Detect which cell encompasses the target text, then output its (x, y) center coordinate. 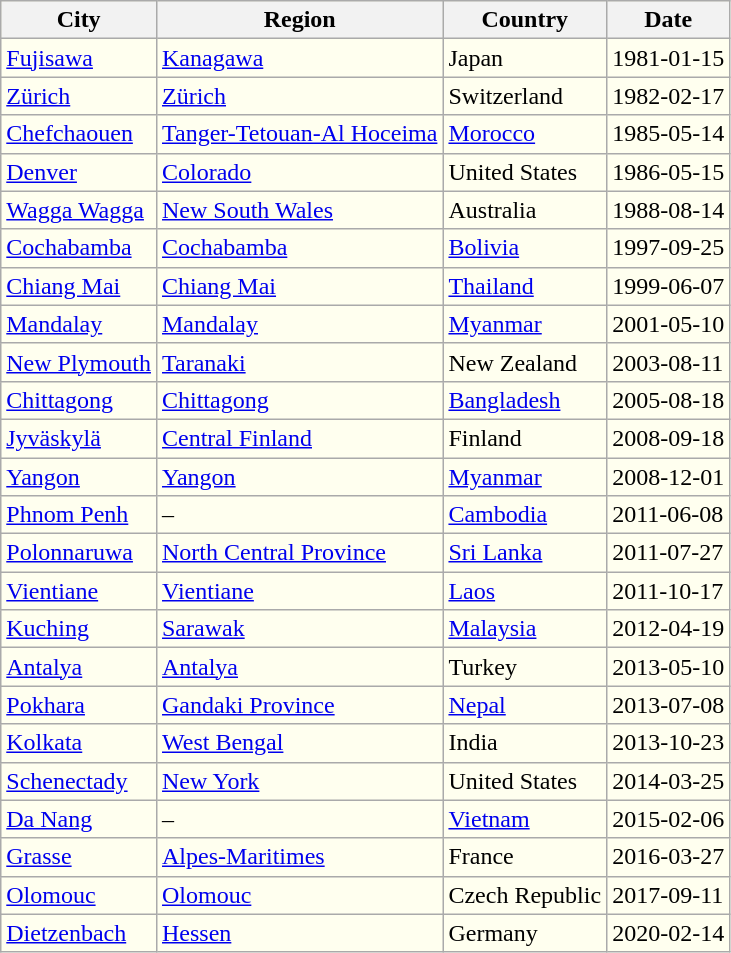
1999-06-07 (668, 286)
2008-09-18 (668, 438)
Dietzenbach (79, 933)
Hessen (299, 933)
2017-09-11 (668, 895)
Fujisawa (79, 58)
2013-07-08 (668, 705)
Japan (525, 58)
Czech Republic (525, 895)
Morocco (525, 134)
2020-02-14 (668, 933)
Colorado (299, 172)
Jyväskylä (79, 438)
Malaysia (525, 629)
Central Finland (299, 438)
Turkey (525, 667)
2015-02-06 (668, 819)
Grasse (79, 857)
Finland (525, 438)
India (525, 743)
North Central Province (299, 553)
Tanger-Tetouan-Al Hoceima (299, 134)
Gandaki Province (299, 705)
2008-12-01 (668, 477)
Nepal (525, 705)
Germany (525, 933)
New Plymouth (79, 362)
Vietnam (525, 819)
Polonnaruwa (79, 553)
1981-01-15 (668, 58)
Phnom Penh (79, 515)
New York (299, 781)
Da Nang (79, 819)
New Zealand (525, 362)
1982-02-17 (668, 96)
2012-04-19 (668, 629)
Sarawak (299, 629)
1988-08-14 (668, 210)
West Bengal (299, 743)
Bolivia (525, 248)
2014-03-25 (668, 781)
Wagga Wagga (79, 210)
2011-07-27 (668, 553)
2011-10-17 (668, 591)
City (79, 20)
New South Wales (299, 210)
2013-05-10 (668, 667)
1986-05-15 (668, 172)
Bangladesh (525, 400)
Chefchaouen (79, 134)
2005-08-18 (668, 400)
Kuching (79, 629)
Australia (525, 210)
2001-05-10 (668, 324)
Country (525, 20)
Switzerland (525, 96)
Kanagawa (299, 58)
Kolkata (79, 743)
Laos (525, 591)
Alpes-Maritimes (299, 857)
1997-09-25 (668, 248)
Sri Lanka (525, 553)
Pokhara (79, 705)
Taranaki (299, 362)
2011-06-08 (668, 515)
2016-03-27 (668, 857)
Cambodia (525, 515)
2013-10-23 (668, 743)
Region (299, 20)
2003-08-11 (668, 362)
Schenectady (79, 781)
France (525, 857)
Date (668, 20)
Denver (79, 172)
Thailand (525, 286)
1985-05-14 (668, 134)
